For the text-containing cell, return its midpoint in [X, Y] coordinate format. 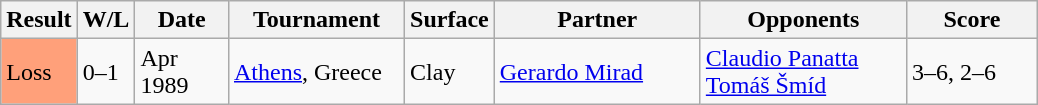
Partner [597, 20]
Athens, Greece [316, 72]
W/L [106, 20]
Apr 1989 [182, 72]
Gerardo Mirad [597, 72]
Claudio Panatta Tomáš Šmíd [803, 72]
Loss [39, 72]
Surface [450, 20]
Tournament [316, 20]
Opponents [803, 20]
Score [972, 20]
0–1 [106, 72]
Clay [450, 72]
Result [39, 20]
3–6, 2–6 [972, 72]
Date [182, 20]
